Search for the cell housing the specified text and yield its (X, Y) center coordinate. 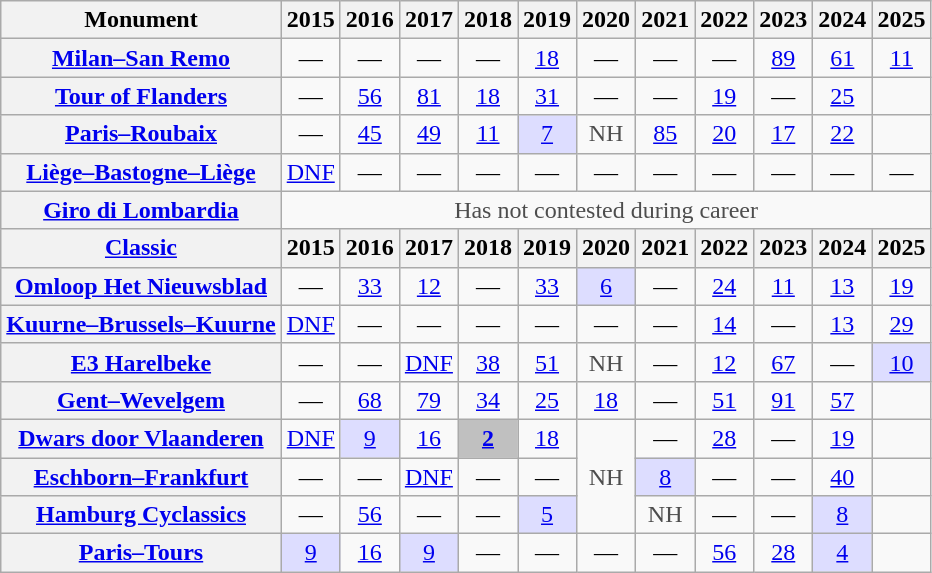
79 (428, 400)
34 (488, 400)
61 (842, 58)
49 (428, 134)
91 (784, 400)
89 (784, 58)
Giro di Lombardia (141, 210)
Gent–Wevelgem (141, 400)
Kuurne–Brussels–Kuurne (141, 324)
85 (666, 134)
67 (784, 362)
24 (724, 286)
31 (548, 96)
Omloop Het Nieuwsblad (141, 286)
17 (784, 134)
68 (370, 400)
Dwars door Vlaanderen (141, 438)
4 (842, 553)
22 (842, 134)
14 (724, 324)
Milan–San Remo (141, 58)
40 (842, 477)
Eschborn–Frankfurt (141, 477)
7 (548, 134)
Paris–Roubaix (141, 134)
Classic (141, 248)
20 (724, 134)
6 (606, 286)
10 (902, 362)
45 (370, 134)
E3 Harelbeke (141, 362)
Paris–Tours (141, 553)
5 (548, 515)
2 (488, 438)
Monument (141, 20)
81 (428, 96)
57 (842, 400)
29 (902, 324)
38 (488, 362)
Hamburg Cyclassics (141, 515)
Tour of Flanders (141, 96)
Liège–Bastogne–Liège (141, 172)
Has not contested during career (606, 210)
